Provide the [X, Y] coordinate of the cell's center where the given text is located.  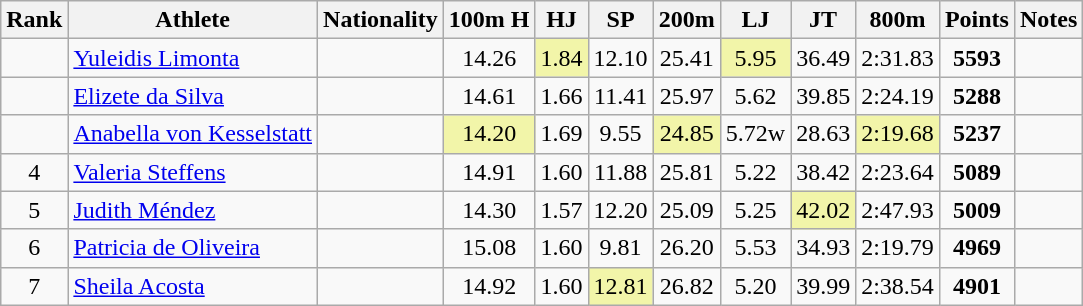
Valeria Steffens [193, 172]
2:19.79 [898, 248]
Rank [34, 20]
2:24.19 [898, 96]
14.20 [489, 134]
SP [620, 20]
Anabella von Kesselstatt [193, 134]
1.84 [562, 58]
1.57 [562, 210]
5 [34, 210]
14.61 [489, 96]
12.10 [620, 58]
25.81 [686, 172]
25.09 [686, 210]
2:38.54 [898, 286]
2:31.83 [898, 58]
39.85 [824, 96]
36.49 [824, 58]
Elizete da Silva [193, 96]
26.82 [686, 286]
800m [898, 20]
5.22 [755, 172]
5009 [976, 210]
5237 [976, 134]
5593 [976, 58]
24.85 [686, 134]
Points [976, 20]
Athlete [193, 20]
11.41 [620, 96]
5.72w [755, 134]
Patricia de Oliveira [193, 248]
4 [34, 172]
2:47.93 [898, 210]
1.66 [562, 96]
2:19.68 [898, 134]
Sheila Acosta [193, 286]
LJ [755, 20]
15.08 [489, 248]
25.97 [686, 96]
14.91 [489, 172]
5089 [976, 172]
5.62 [755, 96]
100m H [489, 20]
5.95 [755, 58]
12.20 [620, 210]
14.26 [489, 58]
5288 [976, 96]
Nationality [381, 20]
9.55 [620, 134]
4969 [976, 248]
5.20 [755, 286]
4901 [976, 286]
9.81 [620, 248]
12.81 [620, 286]
5.53 [755, 248]
25.41 [686, 58]
28.63 [824, 134]
JT [824, 20]
HJ [562, 20]
Notes [1048, 20]
26.20 [686, 248]
6 [34, 248]
42.02 [824, 210]
1.69 [562, 134]
5.25 [755, 210]
7 [34, 286]
14.92 [489, 286]
2:23.64 [898, 172]
14.30 [489, 210]
11.88 [620, 172]
38.42 [824, 172]
200m [686, 20]
34.93 [824, 248]
39.99 [824, 286]
Yuleidis Limonta [193, 58]
Judith Méndez [193, 210]
